Output the [x, y] coordinate of the center of the cell containing the given text.  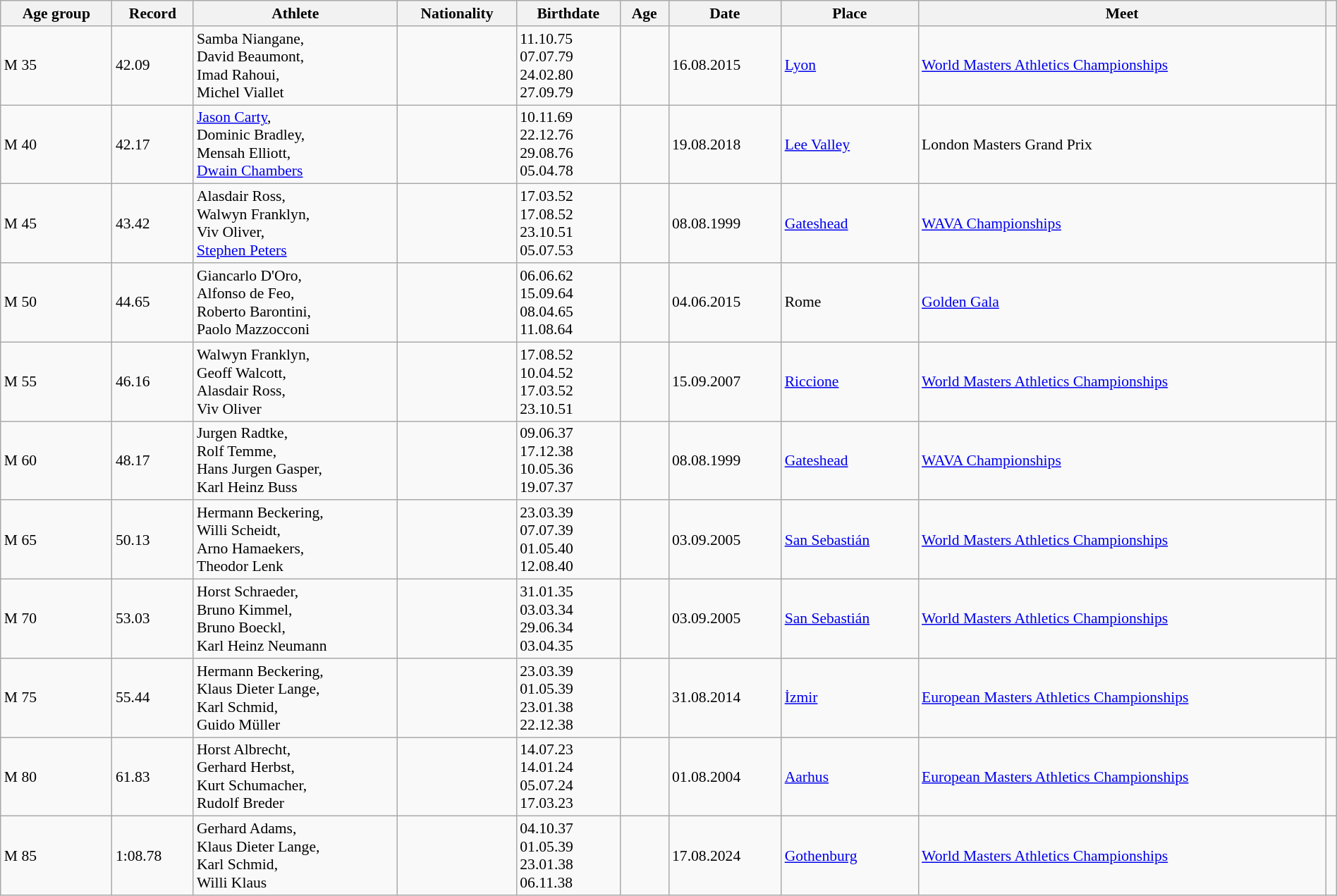
M 50 [56, 302]
61.83 [152, 777]
46.16 [152, 381]
M 40 [56, 145]
Jurgen Radtke,Rolf Temme,Hans Jurgen Gasper,Karl Heinz Buss [295, 460]
11.10.7507.07.7924.02.8027.09.79 [568, 66]
Aarhus [850, 777]
M 45 [56, 223]
53.03 [152, 619]
Lee Valley [850, 145]
48.17 [152, 460]
55.44 [152, 698]
Riccione [850, 381]
42.17 [152, 145]
Athlete [295, 13]
17.08.5210.04.5217.03.5223.10.51 [568, 381]
19.08.2018 [725, 145]
Birthdate [568, 13]
Rome [850, 302]
Samba Niangane, David Beaumont,Imad Rahoui,Michel Viallet [295, 66]
Meet [1122, 13]
Gothenburg [850, 856]
50.13 [152, 540]
Walwyn Franklyn,Geoff Walcott,Alasdair Ross,Viv Oliver [295, 381]
31.08.2014 [725, 698]
M 85 [56, 856]
04.10.3701.05.3923.01.3806.11.38 [568, 856]
Nationality [457, 13]
Golden Gala [1122, 302]
Record [152, 13]
1:08.78 [152, 856]
Age group [56, 13]
Horst Albrecht,Gerhard Herbst,Kurt Schumacher,Rudolf Breder [295, 777]
17.03.5217.08.5223.10.5105.07.53 [568, 223]
44.65 [152, 302]
M 70 [56, 619]
Place [850, 13]
Horst Schraeder,Bruno Kimmel,Bruno Boeckl,Karl Heinz Neumann [295, 619]
Jason Carty,Dominic Bradley,Mensah Elliott,Dwain Chambers [295, 145]
04.06.2015 [725, 302]
M 55 [56, 381]
23.03.3901.05.3923.01.3822.12.38 [568, 698]
09.06.3717.12.3810.05.3619.07.37 [568, 460]
23.03.3907.07.3901.05.4012.08.40 [568, 540]
M 65 [56, 540]
Age [645, 13]
Hermann Beckering,Klaus Dieter Lange,Karl Schmid,Guido Müller [295, 698]
M 35 [56, 66]
15.09.2007 [725, 381]
Date [725, 13]
Alasdair Ross,Walwyn Franklyn,Viv Oliver,Stephen Peters [295, 223]
17.08.2024 [725, 856]
Gerhard Adams,Klaus Dieter Lange,Karl Schmid,Willi Klaus [295, 856]
06.06.6215.09.6408.04.6511.08.64 [568, 302]
İzmir [850, 698]
10.11.6922.12.7629.08.7605.04.78 [568, 145]
Giancarlo D'Oro,Alfonso de Feo,Roberto Barontini,Paolo Mazzocconi [295, 302]
01.08.2004 [725, 777]
31.01.3503.03.3429.06.3403.04.35 [568, 619]
M 80 [56, 777]
London Masters Grand Prix [1122, 145]
14.07.2314.01.2405.07.2417.03.23 [568, 777]
M 60 [56, 460]
16.08.2015 [725, 66]
Lyon [850, 66]
42.09 [152, 66]
M 75 [56, 698]
43.42 [152, 223]
Hermann Beckering,Willi Scheidt,Arno Hamaekers,Theodor Lenk [295, 540]
